Detect which cell encompasses the target text, then output its [x, y] center coordinate. 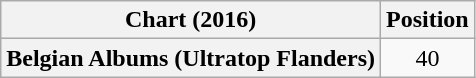
40 [428, 58]
Position [428, 20]
Belgian Albums (Ultratop Flanders) [191, 58]
Chart (2016) [191, 20]
